Detect which cell encompasses the target text, then output its [x, y] center coordinate. 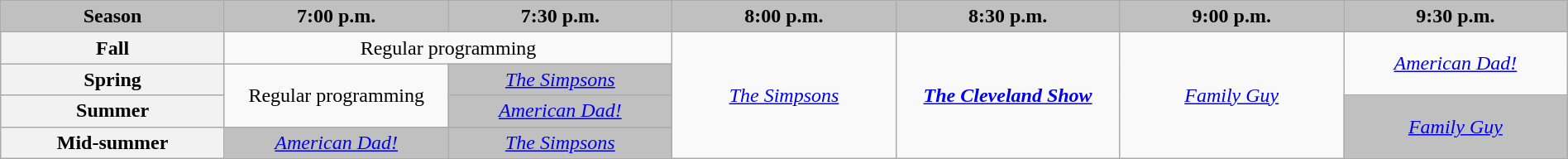
Fall [112, 48]
9:00 p.m. [1232, 17]
7:30 p.m. [561, 17]
Summer [112, 111]
Mid-summer [112, 142]
9:30 p.m. [1456, 17]
7:00 p.m. [336, 17]
Season [112, 17]
Spring [112, 79]
The Cleveland Show [1007, 95]
8:30 p.m. [1007, 17]
8:00 p.m. [784, 17]
